Provide the [x, y] coordinate of the cell's center where the given text is located.  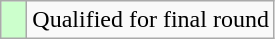
Qualified for final round [151, 20]
